Locate the cell with the specified text and output its [x, y] center coordinate. 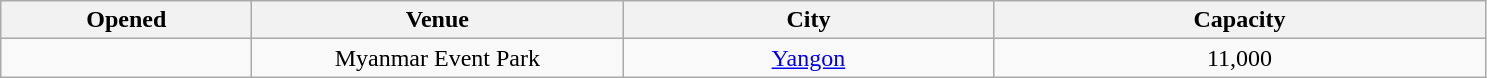
Opened [126, 20]
Yangon [808, 58]
Myanmar Event Park [438, 58]
Capacity [1240, 20]
Venue [438, 20]
City [808, 20]
11,000 [1240, 58]
